Pinpoint the cell where the given text exists, returning its (X, Y) midpoint coordinate. 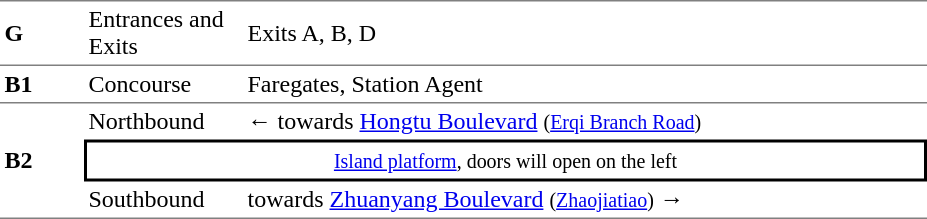
Northbound (164, 122)
Concourse (164, 85)
B1 (42, 85)
Entrances and Exits (164, 33)
Faregates, Station Agent (585, 85)
G (42, 33)
Island platform, doors will open on the left (506, 161)
← towards Hongtu Boulevard (Erqi Branch Road) (585, 122)
Exits A, B, D (585, 33)
